Pinpoint the cell where the given text exists, returning its [X, Y] midpoint coordinate. 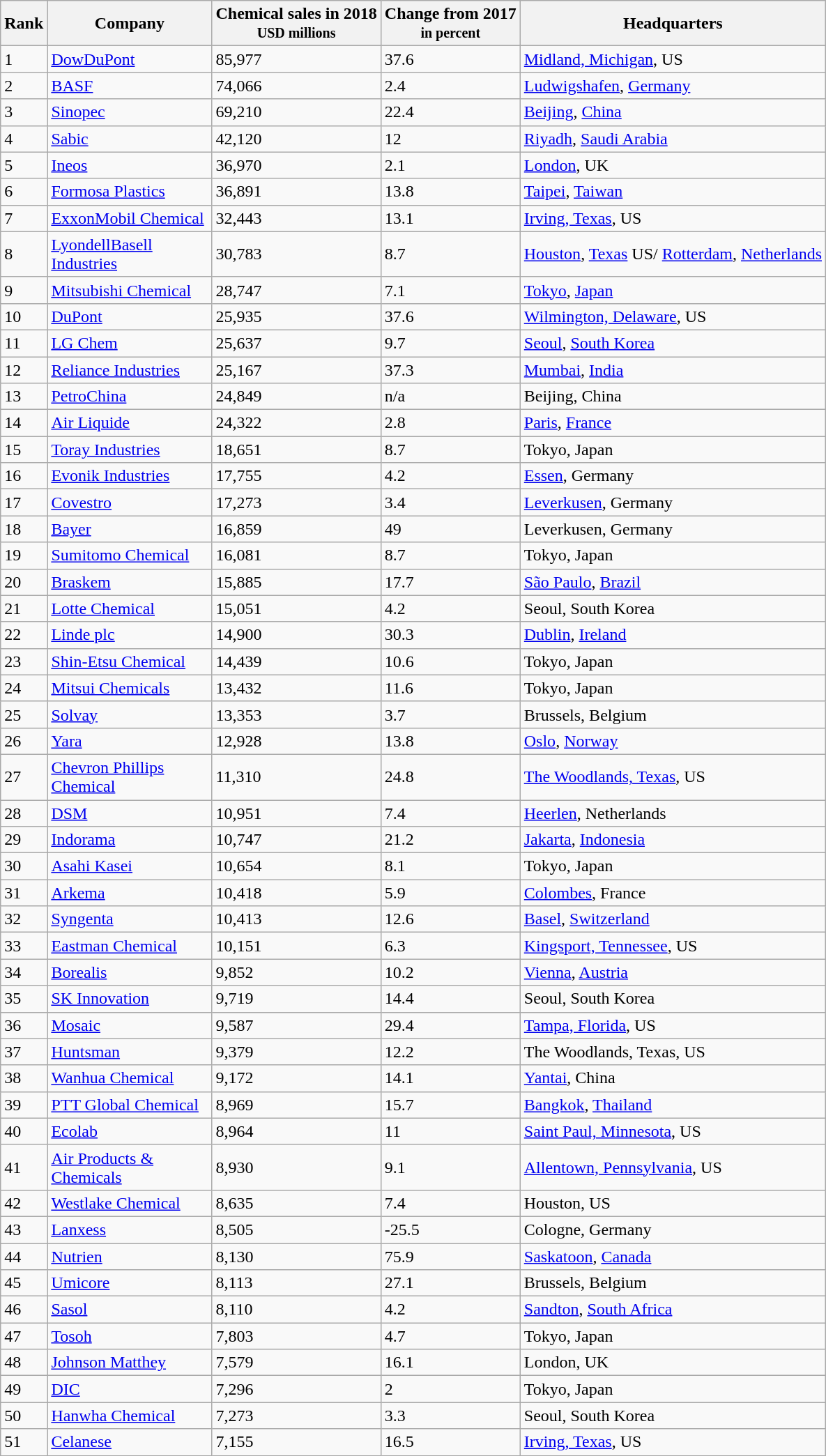
69,210 [296, 112]
Sasol [130, 1310]
14.4 [450, 999]
35 [24, 999]
11.6 [450, 688]
7,579 [296, 1363]
32 [24, 919]
Huntsman [130, 1052]
21 [24, 608]
17,755 [296, 476]
Celanese [130, 1442]
10,747 [296, 840]
BASF [130, 86]
Saskatoon, Canada [673, 1257]
14 [24, 423]
20 [24, 582]
Dublin, Ireland [673, 635]
24 [24, 688]
Reliance Industries [130, 370]
30.3 [450, 635]
Ineos [130, 165]
LyondellBasell Industries [130, 254]
26 [24, 741]
36,891 [296, 192]
36 [24, 1025]
27.1 [450, 1283]
10,413 [296, 919]
85,977 [296, 59]
Air Liquide [130, 423]
6.3 [450, 946]
32,443 [296, 218]
Yara [130, 741]
22 [24, 635]
Riyadh, Saudi Arabia [673, 139]
Allentown, Pennsylvania, US [673, 1167]
Midland, Michigan, US [673, 59]
Shin-Etsu Chemical [130, 661]
45 [24, 1283]
Heerlen, Netherlands [673, 813]
10,654 [296, 866]
10.2 [450, 972]
8,964 [296, 1131]
PTT Global Chemical [130, 1105]
34 [24, 972]
Paris, France [673, 423]
5.9 [450, 893]
Johnson Matthey [130, 1363]
11,310 [296, 776]
DowDuPont [130, 59]
DuPont [130, 316]
47 [24, 1336]
Ludwigshafen, Germany [673, 86]
29 [24, 840]
2.4 [450, 86]
Lotte Chemical [130, 608]
Nutrien [130, 1257]
36,970 [296, 165]
24,322 [296, 423]
Umicore [130, 1283]
-25.5 [450, 1229]
43 [24, 1229]
74,066 [296, 86]
8,130 [296, 1257]
12.6 [450, 919]
Sinopec [130, 112]
Essen, Germany [673, 476]
50 [24, 1416]
17,273 [296, 503]
13 [24, 397]
15,885 [296, 582]
7,803 [296, 1336]
8,505 [296, 1229]
Taipei, Taiwan [673, 192]
46 [24, 1310]
Change from 2017in percent [450, 24]
2.8 [450, 423]
Syngenta [130, 919]
16.1 [450, 1363]
41 [24, 1167]
23 [24, 661]
Company [130, 24]
Formosa Plastics [130, 192]
Indorama [130, 840]
25,637 [296, 343]
Sumitomo Chemical [130, 555]
13,353 [296, 714]
8,969 [296, 1105]
Rank [24, 24]
Borealis [130, 972]
28 [24, 813]
Houston, US [673, 1203]
8,635 [296, 1203]
5 [24, 165]
25,935 [296, 316]
8 [24, 254]
Tampa, Florida, US [673, 1025]
42 [24, 1203]
12.2 [450, 1052]
24.8 [450, 776]
10,418 [296, 893]
15,051 [296, 608]
10 [24, 316]
7,155 [296, 1442]
18,651 [296, 450]
22.4 [450, 112]
9 [24, 290]
DIC [130, 1389]
8,930 [296, 1167]
31 [24, 893]
7,296 [296, 1389]
7,273 [296, 1416]
Wilmington, Delaware, US [673, 316]
9,719 [296, 999]
Lanxess [130, 1229]
Mosaic [130, 1025]
Linde plc [130, 635]
3.4 [450, 503]
4.7 [450, 1336]
21.2 [450, 840]
25 [24, 714]
16.5 [450, 1442]
39 [24, 1105]
38 [24, 1078]
3.7 [450, 714]
48 [24, 1363]
10,951 [296, 813]
15.7 [450, 1105]
14,900 [296, 635]
Westlake Chemical [130, 1203]
Toray Industries [130, 450]
37 [24, 1052]
Mitsui Chemicals [130, 688]
9,587 [296, 1025]
n/a [450, 397]
Sabic [130, 139]
Yantai, China [673, 1078]
40 [24, 1131]
3 [24, 112]
Asahi Kasei [130, 866]
Jakarta, Indonesia [673, 840]
Air Products & Chemicals [130, 1167]
9,172 [296, 1078]
8,113 [296, 1283]
ExxonMobil Chemical [130, 218]
São Paulo, Brazil [673, 582]
Sandton, South Africa [673, 1310]
17 [24, 503]
37.3 [450, 370]
9,379 [296, 1052]
SK Innovation [130, 999]
8.1 [450, 866]
Wanhua Chemical [130, 1078]
Saint Paul, Minnesota, US [673, 1131]
Chevron Phillips Chemical [130, 776]
42,120 [296, 139]
9.1 [450, 1167]
75.9 [450, 1257]
29.4 [450, 1025]
Vienna, Austria [673, 972]
Basel, Switzerland [673, 919]
27 [24, 776]
PetroChina [130, 397]
6 [24, 192]
Colombes, France [673, 893]
10.6 [450, 661]
Tosoh [130, 1336]
9.7 [450, 343]
7 [24, 218]
Headquarters [673, 24]
7.1 [450, 290]
30,783 [296, 254]
15 [24, 450]
14,439 [296, 661]
30 [24, 866]
Bayer [130, 529]
16,859 [296, 529]
Hanwha Chemical [130, 1416]
16 [24, 476]
Braskem [130, 582]
17.7 [450, 582]
Houston, Texas US/ Rotterdam, Netherlands [673, 254]
Arkema [130, 893]
8,110 [296, 1310]
Oslo, Norway [673, 741]
18 [24, 529]
DSM [130, 813]
3.3 [450, 1416]
Eastman Chemical [130, 946]
12,928 [296, 741]
Cologne, Germany [673, 1229]
19 [24, 555]
9,852 [296, 972]
Mumbai, India [673, 370]
Chemical sales in 2018USD millions [296, 24]
1 [24, 59]
51 [24, 1442]
Evonik Industries [130, 476]
24,849 [296, 397]
44 [24, 1257]
16,081 [296, 555]
Solvay [130, 714]
14.1 [450, 1078]
Kingsport, Tennessee, US [673, 946]
33 [24, 946]
Covestro [130, 503]
Ecolab [130, 1131]
2.1 [450, 165]
25,167 [296, 370]
LG Chem [130, 343]
Bangkok, Thailand [673, 1105]
10,151 [296, 946]
4 [24, 139]
13.1 [450, 218]
28,747 [296, 290]
13,432 [296, 688]
Mitsubishi Chemical [130, 290]
